Return the (X, Y) coordinate for the center point of the cell that contains the specified text.  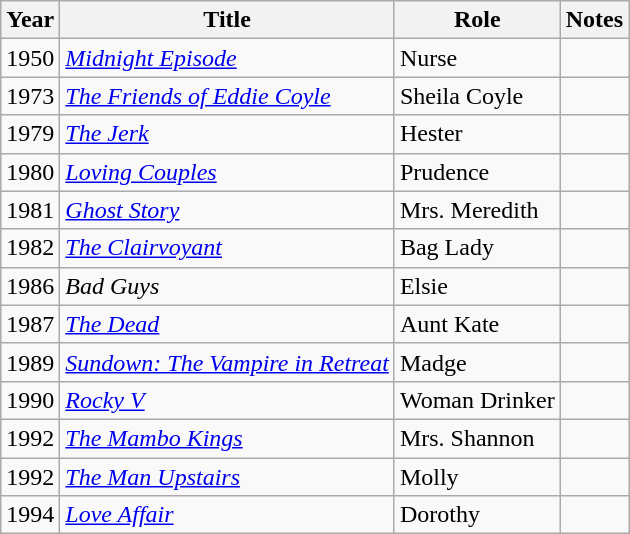
1973 (30, 96)
Elsie (477, 286)
Sheila Coyle (477, 96)
1990 (30, 400)
1987 (30, 324)
Midnight Episode (228, 58)
Title (228, 20)
Madge (477, 362)
Hester (477, 134)
Aunt Kate (477, 324)
Sundown: The Vampire in Retreat (228, 362)
The Jerk (228, 134)
1982 (30, 248)
Year (30, 20)
Bad Guys (228, 286)
The Dead (228, 324)
Nurse (477, 58)
1994 (30, 515)
1950 (30, 58)
The Mambo Kings (228, 438)
The Friends of Eddie Coyle (228, 96)
1986 (30, 286)
Bag Lady (477, 248)
The Man Upstairs (228, 477)
Mrs. Shannon (477, 438)
Woman Drinker (477, 400)
1989 (30, 362)
Rocky V (228, 400)
Mrs. Meredith (477, 210)
1979 (30, 134)
Prudence (477, 172)
Notes (594, 20)
The Clairvoyant (228, 248)
1980 (30, 172)
Dorothy (477, 515)
Molly (477, 477)
1981 (30, 210)
Ghost Story (228, 210)
Loving Couples (228, 172)
Love Affair (228, 515)
Role (477, 20)
